Identify which cell holds the provided text, then report its [X, Y] central coordinate. 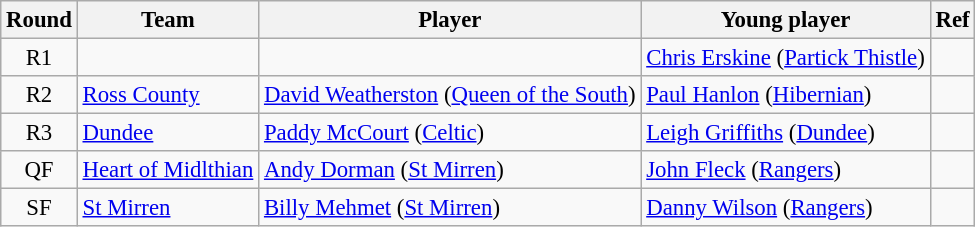
Ross County [168, 95]
Team [168, 20]
QF [39, 170]
R3 [39, 133]
Andy Dorman (St Mirren) [450, 170]
Player [450, 20]
Dundee [168, 133]
R1 [39, 58]
John Fleck (Rangers) [786, 170]
St Mirren [168, 208]
Ref [952, 20]
Round [39, 20]
SF [39, 208]
Chris Erskine (Partick Thistle) [786, 58]
Billy Mehmet (St Mirren) [450, 208]
Paddy McCourt (Celtic) [450, 133]
Heart of Midlthian [168, 170]
Paul Hanlon (Hibernian) [786, 95]
David Weatherston (Queen of the South) [450, 95]
Leigh Griffiths (Dundee) [786, 133]
R2 [39, 95]
Young player [786, 20]
Danny Wilson (Rangers) [786, 208]
